Provide the (X, Y) coordinate of the cell's center where the given text is located.  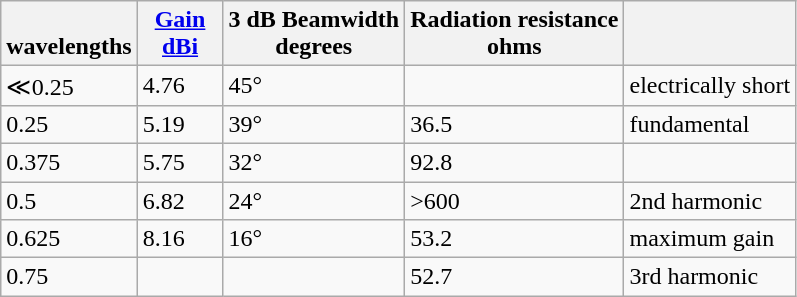
Gain dBi (180, 34)
0.375 (69, 162)
8.16 (180, 239)
45° (314, 86)
16° (314, 239)
0.5 (69, 201)
wavelengths (69, 34)
maximum gain (710, 239)
92.8 (514, 162)
2nd harmonic (710, 201)
fundamental (710, 124)
0.25 (69, 124)
≪0.25 (69, 86)
0.625 (69, 239)
electrically short (710, 86)
3 dB Beamwidthdegrees (314, 34)
3rd harmonic (710, 277)
Radiation resistanceohms (514, 34)
53.2 (514, 239)
5.19 (180, 124)
39° (314, 124)
52.7 (514, 277)
5.75 (180, 162)
32° (314, 162)
0.75 (69, 277)
>600 (514, 201)
4.76 (180, 86)
36.5 (514, 124)
24° (314, 201)
6.82 (180, 201)
